Detect which cell encompasses the target text, then output its (X, Y) center coordinate. 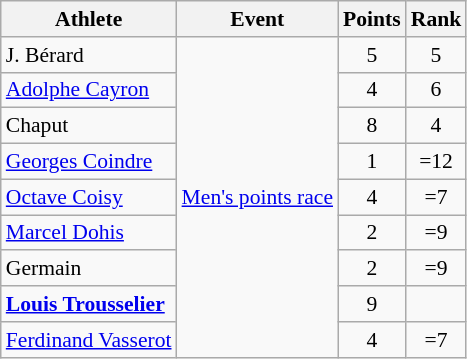
J. Bérard (89, 55)
Georges Coindre (89, 162)
9 (372, 304)
6 (436, 90)
Louis Trousselier (89, 304)
Chaput (89, 126)
Ferdinand Vasserot (89, 340)
1 (372, 162)
Men's points race (258, 198)
=12 (436, 162)
Points (372, 19)
Athlete (89, 19)
Octave Coisy (89, 197)
Germain (89, 269)
Rank (436, 19)
8 (372, 126)
Marcel Dohis (89, 233)
Event (258, 19)
Adolphe Cayron (89, 90)
